For the text-containing cell, return its midpoint in [x, y] coordinate format. 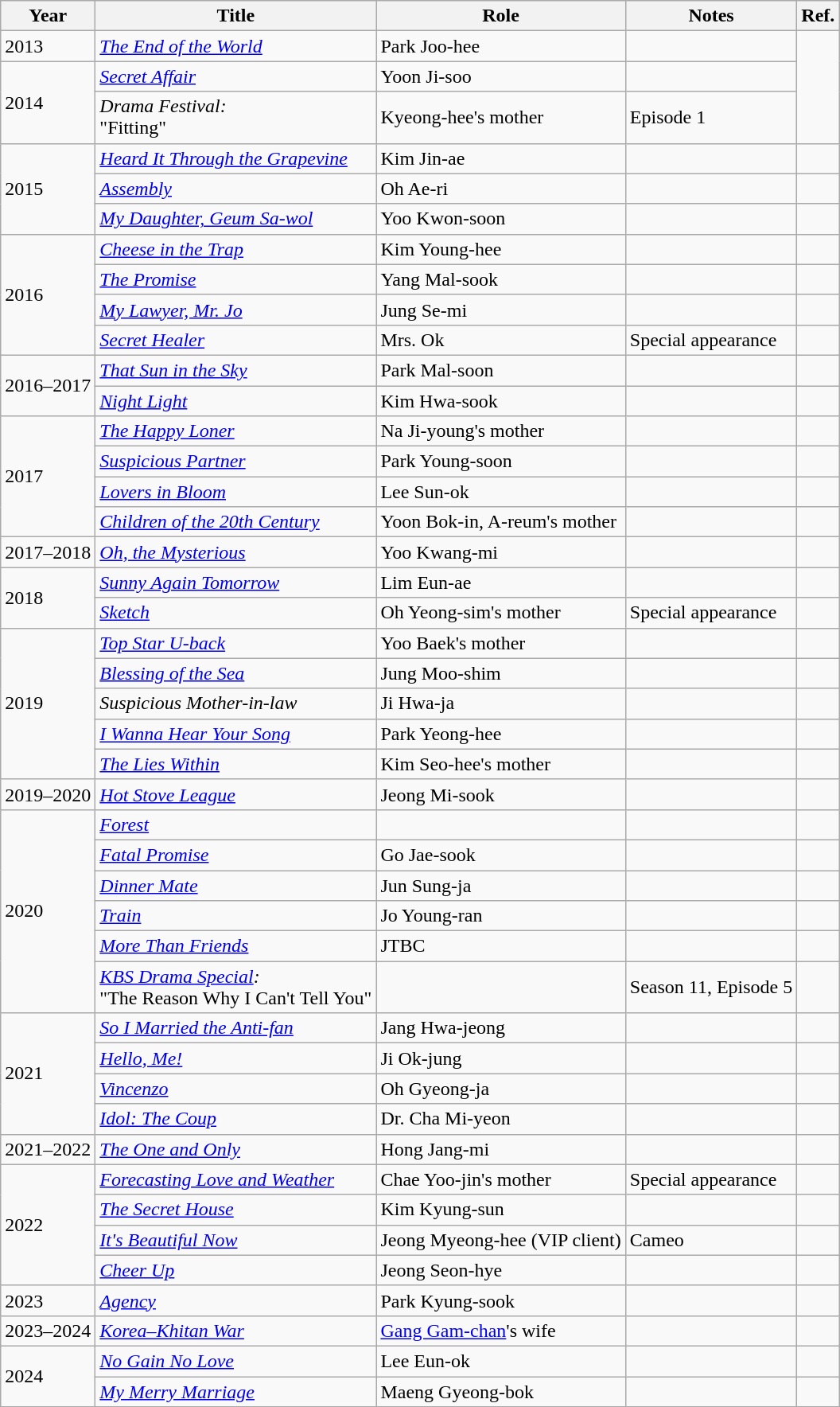
Ji Ok-jung [501, 1058]
Kim Seo-hee's mother [501, 764]
Jung Se-mi [501, 310]
Lee Eun-ok [501, 1361]
Yoo Baek's mother [501, 643]
2024 [48, 1376]
Oh, the Mysterious [235, 552]
My Daughter, Geum Sa-wol [235, 219]
Ji Hwa-ja [501, 703]
Heard It Through the Grapevine [235, 158]
Train [235, 916]
2016–2017 [48, 385]
Lim Eun-ae [501, 583]
The One and Only [235, 1149]
That Sun in the Sky [235, 370]
Cameo [711, 1240]
Korea–Khitan War [235, 1331]
Park Young-soon [501, 462]
Kim Young-hee [501, 249]
Mrs. Ok [501, 340]
Vincenzo [235, 1089]
Na Ji-young's mother [501, 431]
Kyeong-hee's mother [501, 118]
Go Jae-sook [501, 855]
Chae Yoo-jin's mother [501, 1179]
Dr. Cha Mi-yeon [501, 1119]
Children of the 20th Century [235, 522]
Dinner Mate [235, 886]
More Than Friends [235, 946]
Cheese in the Trap [235, 249]
Jeong Seon-hye [501, 1270]
Yoo Kwang-mi [501, 552]
Oh Gyeong-ja [501, 1089]
Blessing of the Sea [235, 673]
Notes [711, 16]
2013 [48, 46]
2020 [48, 910]
Assembly [235, 189]
Oh Ae-ri [501, 189]
Secret Healer [235, 340]
2019–2020 [48, 794]
2023 [48, 1300]
Jeong Mi-sook [501, 794]
The Promise [235, 279]
2017 [48, 477]
Yang Mal-sook [501, 279]
Kim Hwa-sook [501, 400]
Agency [235, 1300]
Yoo Kwon-soon [501, 219]
2021–2022 [48, 1149]
Kim Kyung-sun [501, 1210]
I Wanna Hear Your Song [235, 734]
2021 [48, 1074]
2019 [48, 703]
2016 [48, 294]
Jeong Myeong-hee (VIP client) [501, 1240]
The Lies Within [235, 764]
Lee Sun-ok [501, 492]
Idol: The Coup [235, 1119]
It's Beautiful Now [235, 1240]
Fatal Promise [235, 855]
2017–2018 [48, 552]
Cheer Up [235, 1270]
My Merry Marriage [235, 1392]
Park Kyung-sook [501, 1300]
Jo Young-ran [501, 916]
2015 [48, 189]
Yoon Ji-soo [501, 76]
Park Yeong-hee [501, 734]
Gang Gam-chan's wife [501, 1331]
My Lawyer, Mr. Jo [235, 310]
Suspicious Mother-in-law [235, 703]
Forest [235, 824]
Ref. [818, 16]
2018 [48, 598]
Night Light [235, 400]
2014 [48, 102]
Lovers in Bloom [235, 492]
Season 11, Episode 5 [711, 987]
Role [501, 16]
Top Star U-back [235, 643]
Secret Affair [235, 76]
Yoon Bok-in, A-reum's mother [501, 522]
Year [48, 16]
The Happy Loner [235, 431]
Forecasting Love and Weather [235, 1179]
So I Married the Anti-fan [235, 1028]
Sketch [235, 613]
Hong Jang-mi [501, 1149]
No Gain No Love [235, 1361]
Hello, Me! [235, 1058]
Jang Hwa-jeong [501, 1028]
2022 [48, 1225]
Jun Sung-ja [501, 886]
Drama Festival:"Fitting" [235, 118]
Park Joo-hee [501, 46]
JTBC [501, 946]
Kim Jin-ae [501, 158]
The End of the World [235, 46]
Park Mal-soon [501, 370]
Jung Moo-shim [501, 673]
Sunny Again Tomorrow [235, 583]
Maeng Gyeong-bok [501, 1392]
Hot Stove League [235, 794]
KBS Drama Special:"The Reason Why I Can't Tell You" [235, 987]
Episode 1 [711, 118]
Oh Yeong-sim's mother [501, 613]
2023–2024 [48, 1331]
Suspicious Partner [235, 462]
The Secret House [235, 1210]
Title [235, 16]
